Pinpoint the cell where the given text exists, returning its (X, Y) midpoint coordinate. 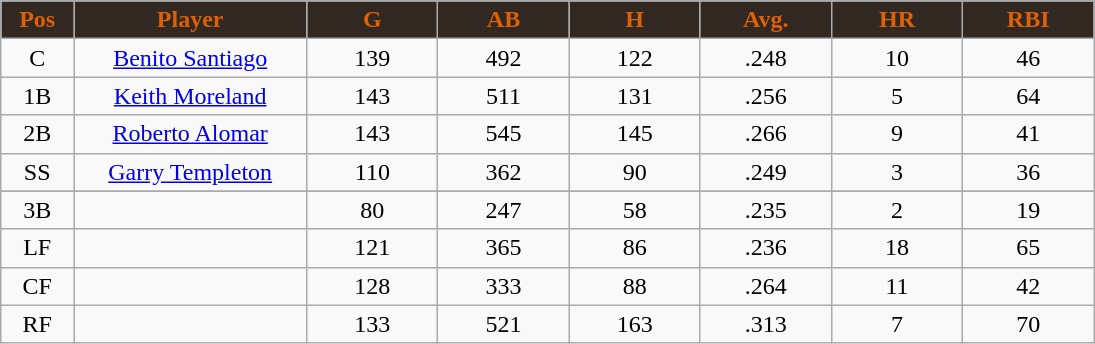
G (372, 20)
133 (372, 324)
131 (634, 96)
C (38, 58)
247 (504, 210)
18 (896, 248)
Garry Templeton (190, 172)
333 (504, 286)
163 (634, 324)
86 (634, 248)
.235 (766, 210)
CF (38, 286)
Pos (38, 20)
Benito Santiago (190, 58)
.264 (766, 286)
64 (1028, 96)
65 (1028, 248)
521 (504, 324)
.256 (766, 96)
.266 (766, 134)
121 (372, 248)
2B (38, 134)
122 (634, 58)
Keith Moreland (190, 96)
362 (504, 172)
.248 (766, 58)
5 (896, 96)
492 (504, 58)
7 (896, 324)
58 (634, 210)
RF (38, 324)
88 (634, 286)
545 (504, 134)
110 (372, 172)
HR (896, 20)
3B (38, 210)
H (634, 20)
RBI (1028, 20)
9 (896, 134)
70 (1028, 324)
Player (190, 20)
46 (1028, 58)
19 (1028, 210)
145 (634, 134)
90 (634, 172)
41 (1028, 134)
365 (504, 248)
.236 (766, 248)
.249 (766, 172)
3 (896, 172)
AB (504, 20)
139 (372, 58)
Avg. (766, 20)
128 (372, 286)
11 (896, 286)
511 (504, 96)
SS (38, 172)
80 (372, 210)
Roberto Alomar (190, 134)
LF (38, 248)
.313 (766, 324)
36 (1028, 172)
1B (38, 96)
42 (1028, 286)
10 (896, 58)
2 (896, 210)
